Identify which cell holds the provided text, then report its [x, y] central coordinate. 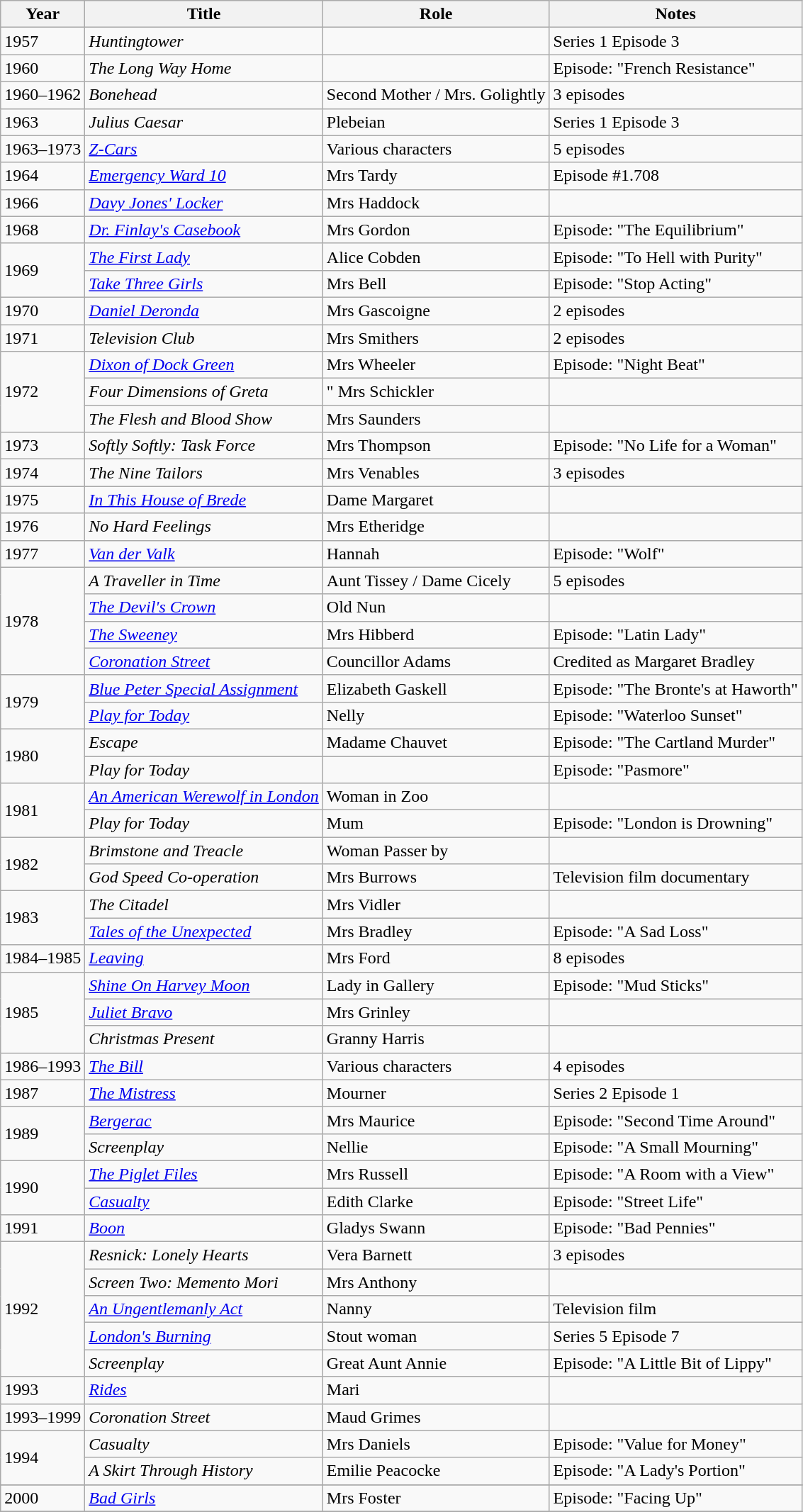
1970 [43, 310]
1984–1985 [43, 958]
God Speed Co-operation [204, 878]
Episode: "Street Life" [675, 1202]
Mrs Venables [436, 473]
Mrs Etheridge [436, 527]
Episode: "The Equilibrium" [675, 230]
Lady in Gallery [436, 985]
Edith Clarke [436, 1202]
Nanny [436, 1309]
Series 2 Episode 1 [675, 1093]
Old Nun [436, 607]
Brimstone and Treacle [204, 851]
Julius Caesar [204, 122]
Four Dimensions of Greta [204, 392]
Episode: "A Sad Loss" [675, 931]
Episode #1.708 [675, 176]
Mrs Saunders [436, 419]
Mrs Bradley [436, 931]
Episode: "To Hell with Purity" [675, 257]
The Nine Tailors [204, 473]
Leaving [204, 958]
Mrs Gordon [436, 230]
1989 [43, 1133]
Take Three Girls [204, 284]
Mrs Hibberd [436, 634]
Episode: "The Cartland Murder" [675, 742]
The Devil's Crown [204, 607]
Boon [204, 1228]
Episode: "The Bronte's at Haworth" [675, 688]
The Sweeney [204, 634]
Mrs Maurice [436, 1120]
Dr. Finlay's Casebook [204, 230]
Bergerac [204, 1120]
Mrs Daniels [436, 1444]
Title [204, 14]
Episode: "French Resistance" [675, 68]
The Flesh and Blood Show [204, 419]
Woman in Zoo [436, 797]
Episode: "Stop Acting" [675, 284]
Episode: "Second Time Around" [675, 1120]
Nelly [436, 715]
Television film documentary [675, 878]
Episode: "London is Drowning" [675, 824]
1980 [43, 756]
1983 [43, 918]
Vera Barnett [436, 1255]
In This House of Brede [204, 500]
Episode: "A Lady's Portion" [675, 1471]
Hannah [436, 554]
1993–1999 [43, 1417]
Series 5 Episode 7 [675, 1336]
Episode: "A Room with a View" [675, 1174]
Credited as Margaret Bradley [675, 661]
Episode: "No Life for a Woman" [675, 446]
Woman Passer by [436, 851]
The First Lady [204, 257]
No Hard Feelings [204, 527]
A Traveller in Time [204, 581]
Mum [436, 824]
Shine On Harvey Moon [204, 985]
Mrs Tardy [436, 176]
Mrs Bell [436, 284]
1960–1962 [43, 95]
Episode: "Wolf" [675, 554]
Great Aunt Annie [436, 1363]
Television film [675, 1309]
Councillor Adams [436, 661]
Softly Softly: Task Force [204, 446]
Television Club [204, 338]
Second Mother / Mrs. Golightly [436, 95]
1994 [43, 1457]
Bonehead [204, 95]
The Piglet Files [204, 1174]
Mrs Thompson [436, 446]
1964 [43, 176]
" Mrs Schickler [436, 392]
Resnick: Lonely Hearts [204, 1255]
The Mistress [204, 1093]
The Long Way Home [204, 68]
1971 [43, 338]
The Citadel [204, 905]
Tales of the Unexpected [204, 931]
1957 [43, 41]
1969 [43, 270]
Van der Valk [204, 554]
Christmas Present [204, 1039]
Mourner [436, 1093]
Mrs Wheeler [436, 365]
Bad Girls [204, 1498]
Episode: "A Small Mourning" [675, 1147]
1960 [43, 68]
Stout woman [436, 1336]
Elizabeth Gaskell [436, 688]
Mari [436, 1390]
Notes [675, 14]
Huntingtower [204, 41]
Dixon of Dock Green [204, 365]
Episode: "Mud Sticks" [675, 985]
1979 [43, 702]
Dame Margaret [436, 500]
Maud Grimes [436, 1417]
Screen Two: Memento Mori [204, 1282]
Episode: "Value for Money" [675, 1444]
Granny Harris [436, 1039]
1986–1993 [43, 1066]
Aunt Tissey / Dame Cicely [436, 581]
Role [436, 14]
1987 [43, 1093]
Juliet Bravo [204, 1012]
Episode: "A Little Bit of Lippy" [675, 1363]
Mrs Haddock [436, 203]
1966 [43, 203]
1978 [43, 621]
Z-Cars [204, 149]
1993 [43, 1390]
Episode: "Bad Pennies" [675, 1228]
Mrs Grinley [436, 1012]
Daniel Deronda [204, 310]
Mrs Ford [436, 958]
Escape [204, 742]
Year [43, 14]
Rides [204, 1390]
Mrs Gascoigne [436, 310]
Gladys Swann [436, 1228]
Episode: "Night Beat" [675, 365]
A Skirt Through History [204, 1471]
Mrs Smithers [436, 338]
An Ungentlemanly Act [204, 1309]
1985 [43, 1012]
4 episodes [675, 1066]
1992 [43, 1309]
Madame Chauvet [436, 742]
An American Werewolf in London [204, 797]
2000 [43, 1498]
Plebeian [436, 122]
1991 [43, 1228]
1974 [43, 473]
Blue Peter Special Assignment [204, 688]
Episode: "Pasmore" [675, 769]
Episode: "Waterloo Sunset" [675, 715]
1968 [43, 230]
1973 [43, 446]
1963 [43, 122]
1975 [43, 500]
1981 [43, 810]
Mrs Russell [436, 1174]
1982 [43, 864]
London's Burning [204, 1336]
Emergency Ward 10 [204, 176]
1963–1973 [43, 149]
Mrs Anthony [436, 1282]
Davy Jones' Locker [204, 203]
Mrs Foster [436, 1498]
Alice Cobden [436, 257]
Mrs Burrows [436, 878]
Mrs Vidler [436, 905]
1990 [43, 1187]
Episode: "Latin Lady" [675, 634]
1972 [43, 392]
Emilie Peacocke [436, 1471]
8 episodes [675, 958]
1977 [43, 554]
Nellie [436, 1147]
1976 [43, 527]
Episode: "Facing Up" [675, 1498]
The Bill [204, 1066]
